Return (x, y) of the center of cell containing provided text 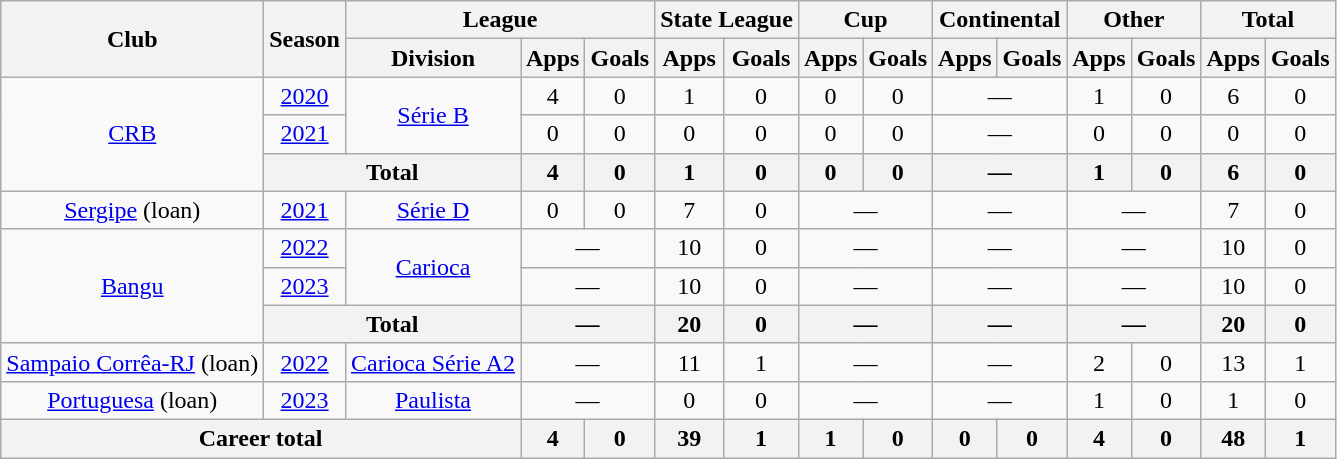
League (500, 20)
CRB (132, 134)
39 (690, 438)
2 (1099, 362)
Season (305, 39)
Continental (1000, 20)
State League (727, 20)
Cup (865, 20)
Carioca (432, 267)
Portuguesa (loan) (132, 400)
Carioca Série A2 (432, 362)
Division (432, 58)
Série B (432, 115)
Série D (432, 210)
11 (690, 362)
Club (132, 39)
Other (1134, 20)
48 (1233, 438)
13 (1233, 362)
2020 (305, 96)
Career total (261, 438)
Sampaio Corrêa-RJ (loan) (132, 362)
Sergipe (loan) (132, 210)
Bangu (132, 286)
Paulista (432, 400)
